Pinpoint the cell where the given text exists, returning its [x, y] midpoint coordinate. 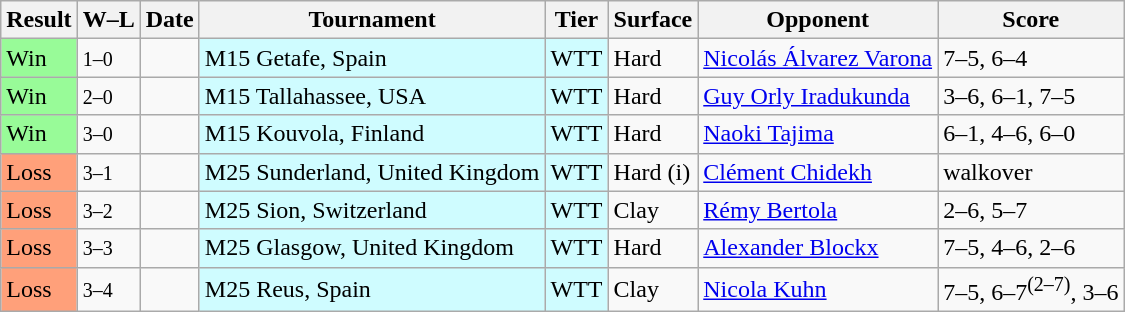
3–1 [108, 172]
M15 Kouvola, Finland [372, 134]
Tier [576, 20]
3–2 [108, 210]
7–5, 4–6, 2–6 [1031, 248]
Alexander Blockx [818, 248]
Nicola Kuhn [818, 290]
6–1, 4–6, 6–0 [1031, 134]
M15 Tallahassee, USA [372, 96]
3–6, 6–1, 7–5 [1031, 96]
2–0 [108, 96]
Tournament [372, 20]
Clément Chidekh [818, 172]
1–0 [108, 58]
3–3 [108, 248]
Hard (i) [653, 172]
2–6, 5–7 [1031, 210]
M25 Sunderland, United Kingdom [372, 172]
Nicolás Álvarez Varona [818, 58]
M15 Getafe, Spain [372, 58]
Score [1031, 20]
Rémy Bertola [818, 210]
W–L [108, 20]
7–5, 6–4 [1031, 58]
7–5, 6–7(2–7), 3–6 [1031, 290]
Surface [653, 20]
Opponent [818, 20]
Date [170, 20]
M25 Glasgow, United Kingdom [372, 248]
Result [39, 20]
3–0 [108, 134]
M25 Reus, Spain [372, 290]
Naoki Tajima [818, 134]
walkover [1031, 172]
Guy Orly Iradukunda [818, 96]
M25 Sion, Switzerland [372, 210]
3–4 [108, 290]
